Determine the [x, y] coordinate at the center of the cell enclosing the given text.  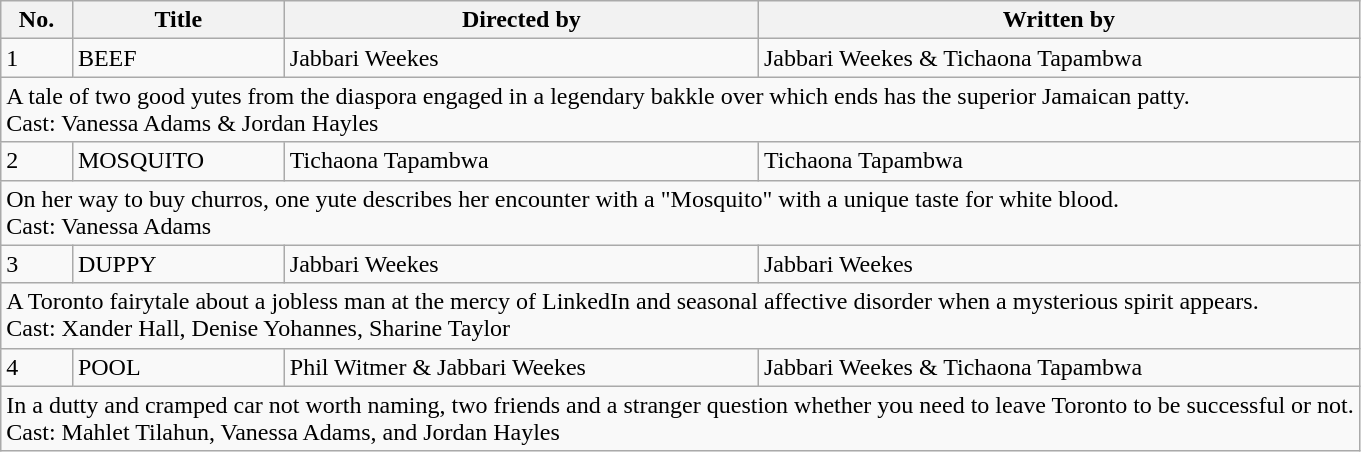
Phil Witmer & Jabbari Weekes [521, 367]
BEEF [178, 58]
On her way to buy churros, one yute describes her encounter with a "Mosquito" with a unique taste for white blood.Cast: Vanessa Adams [680, 212]
DUPPY [178, 264]
POOL [178, 367]
3 [37, 264]
No. [37, 20]
Directed by [521, 20]
2 [37, 161]
MOSQUITO [178, 161]
Written by [1058, 20]
1 [37, 58]
Title [178, 20]
4 [37, 367]
